Scan for the cell matching the given text and deliver its (X, Y) coordinate at center. 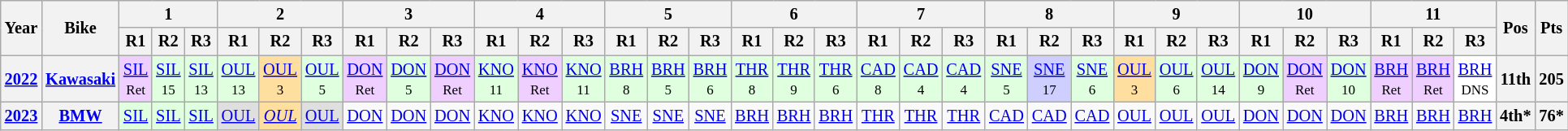
2022 (21, 79)
Bike (80, 28)
2 (281, 14)
Pts (1551, 28)
THR6 (836, 79)
OUL14 (1218, 79)
OUL6 (1177, 79)
5 (667, 14)
8 (1049, 14)
SIL15 (168, 79)
BRHDNS (1475, 79)
205 (1551, 79)
11 (1434, 14)
6 (794, 14)
7 (921, 14)
KNORet (540, 79)
THR8 (752, 79)
DON10 (1349, 79)
BMW (80, 116)
DON5 (408, 79)
THR9 (794, 79)
4th* (1515, 116)
BRH6 (711, 79)
Year (21, 28)
BRH5 (668, 79)
SNE6 (1093, 79)
2023 (21, 116)
9 (1176, 14)
1 (169, 14)
OUL5 (322, 79)
76* (1551, 116)
Kawasaki (80, 79)
BRH8 (626, 79)
CAD8 (879, 79)
SIL13 (201, 79)
10 (1305, 14)
OUL13 (239, 79)
Pos (1515, 28)
11th (1515, 79)
3 (408, 14)
DON9 (1261, 79)
SILRet (136, 79)
SNE5 (1007, 79)
4 (540, 14)
SNE17 (1049, 79)
